Pinpoint the cell where the given text exists, returning its [X, Y] midpoint coordinate. 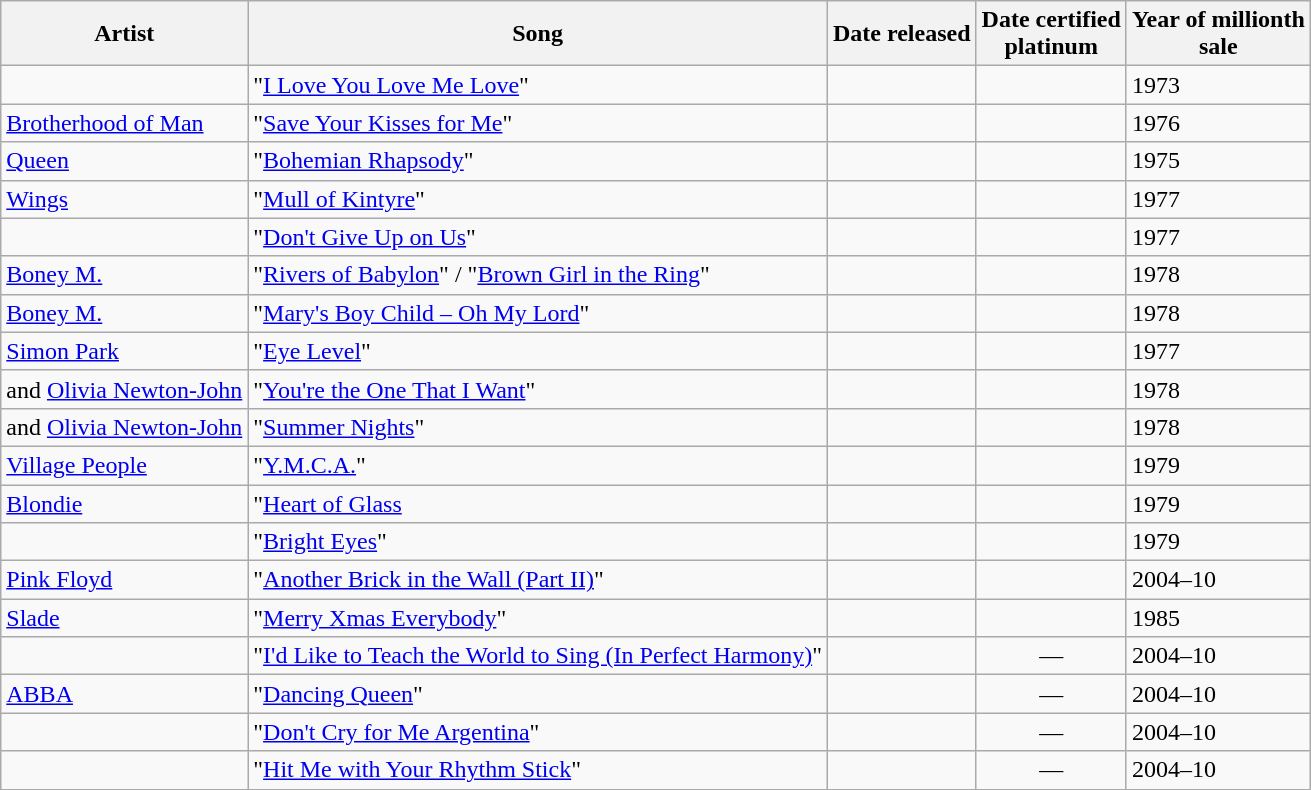
Wings [124, 199]
"Bright Eyes" [538, 542]
"Dancing Queen" [538, 694]
"Save Your Kisses for Me" [538, 123]
"Mull of Kintyre" [538, 199]
Blondie [124, 503]
Date released [902, 34]
Year of millionth sale [1218, 34]
1973 [1218, 85]
"Don't Give Up on Us" [538, 237]
"Y.M.C.A." [538, 465]
"I Love You Love Me Love" [538, 85]
"You're the One That I Want" [538, 389]
"I'd Like to Teach the World to Sing (In Perfect Harmony)" [538, 656]
ABBA [124, 694]
Simon Park [124, 351]
"Heart of Glass [538, 503]
"Another Brick in the Wall (Part II)" [538, 580]
"Mary's Boy Child – Oh My Lord" [538, 313]
"Hit Me with Your Rhythm Stick" [538, 770]
Slade [124, 618]
Brotherhood of Man [124, 123]
Artist [124, 34]
"Merry Xmas Everybody" [538, 618]
Queen [124, 161]
Village People [124, 465]
"Bohemian Rhapsody" [538, 161]
1985 [1218, 618]
Pink Floyd [124, 580]
"Rivers of Babylon" / "Brown Girl in the Ring" [538, 275]
"Summer Nights" [538, 427]
"Eye Level" [538, 351]
Song [538, 34]
1975 [1218, 161]
"Don't Cry for Me Argentina" [538, 732]
Date certifiedplatinum [1051, 34]
1976 [1218, 123]
